Provide the [x, y] coordinate of the cell's center where the given text is located.  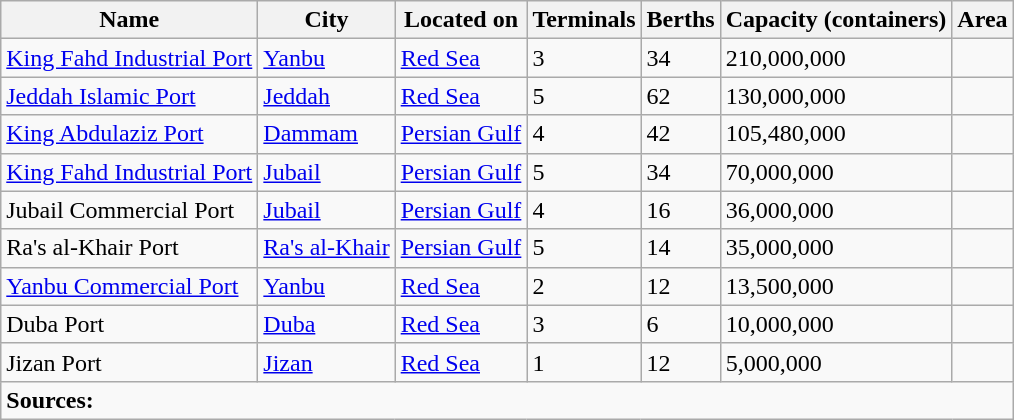
Capacity (containers) [836, 20]
Yanbu Commercial Port [130, 286]
35,000,000 [836, 248]
10,000,000 [836, 324]
6 [680, 324]
Duba Port [130, 324]
Jeddah [326, 96]
Dammam [326, 134]
Jizan Port [130, 362]
King Abdulaziz Port [130, 134]
13,500,000 [836, 286]
5,000,000 [836, 362]
2 [584, 286]
16 [680, 210]
1 [584, 362]
Duba [326, 324]
Jizan [326, 362]
Area [982, 20]
62 [680, 96]
Ra's al-Khair [326, 248]
42 [680, 134]
130,000,000 [836, 96]
Terminals [584, 20]
210,000,000 [836, 58]
City [326, 20]
105,480,000 [836, 134]
36,000,000 [836, 210]
14 [680, 248]
70,000,000 [836, 172]
Ra's al-Khair Port [130, 248]
Name [130, 20]
Berths [680, 20]
Sources: [507, 400]
Located on [461, 20]
Jubail Commercial Port [130, 210]
Jeddah Islamic Port [130, 96]
